Identify which cell holds the provided text, then report its (x, y) central coordinate. 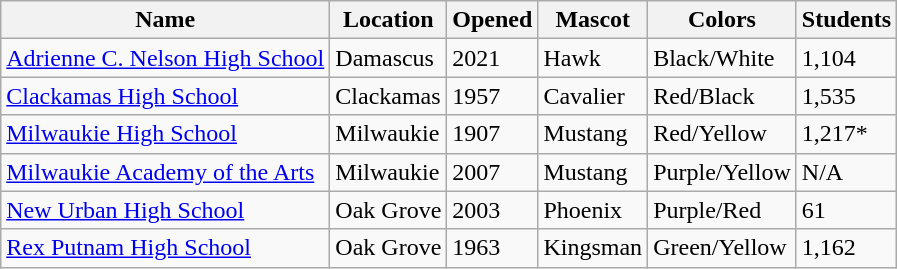
Name (166, 20)
Mascot (593, 20)
Milwaukie High School (166, 134)
Phoenix (593, 210)
Colors (722, 20)
61 (846, 210)
Green/Yellow (722, 248)
Opened (492, 20)
Clackamas High School (166, 96)
1907 (492, 134)
2003 (492, 210)
1,217* (846, 134)
Damascus (388, 58)
Kingsman (593, 248)
Red/Yellow (722, 134)
1,162 (846, 248)
Cavalier (593, 96)
Purple/Red (722, 210)
New Urban High School (166, 210)
2007 (492, 172)
Red/Black (722, 96)
1963 (492, 248)
Purple/Yellow (722, 172)
Adrienne C. Nelson High School (166, 58)
Clackamas (388, 96)
2021 (492, 58)
N/A (846, 172)
1957 (492, 96)
Black/White (722, 58)
Hawk (593, 58)
Milwaukie Academy of the Arts (166, 172)
Rex Putnam High School (166, 248)
Students (846, 20)
1,535 (846, 96)
Location (388, 20)
1,104 (846, 58)
